Determine the (x, y) coordinate at the center of the cell enclosing the given text.  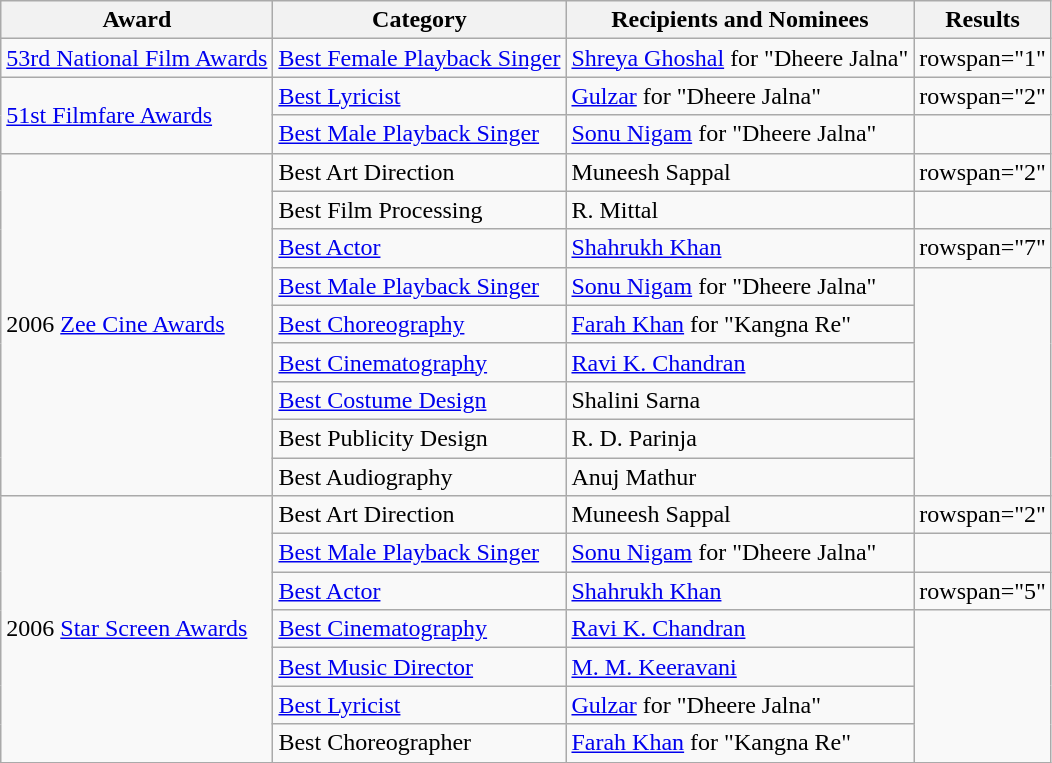
Best Audiography (420, 477)
Results (983, 20)
Best Choreography (420, 324)
Best Music Director (420, 667)
Award (137, 20)
Best Publicity Design (420, 438)
rowspan="7" (983, 248)
2006 Star Screen Awards (137, 629)
rowspan="1" (983, 58)
R. Mittal (740, 210)
Best Female Playback Singer (420, 58)
Best Costume Design (420, 400)
53rd National Film Awards (137, 58)
Shreya Ghoshal for "Dheere Jalna" (740, 58)
rowspan="5" (983, 591)
Shalini Sarna (740, 400)
Anuj Mathur (740, 477)
Recipients and Nominees (740, 20)
51st Filmfare Awards (137, 115)
Best Film Processing (420, 210)
2006 Zee Cine Awards (137, 324)
R. D. Parinja (740, 438)
Best Choreographer (420, 743)
Category (420, 20)
M. M. Keeravani (740, 667)
